From the cell containing the given text, extract its center point as [X, Y] coordinate. 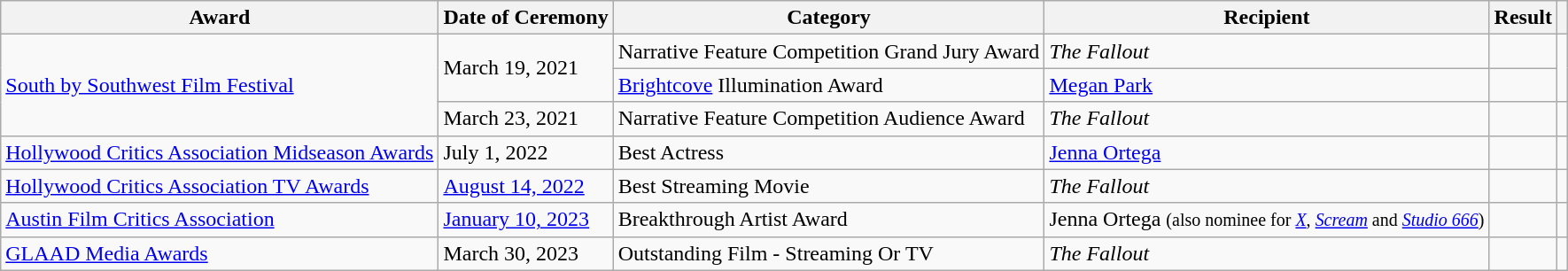
March 23, 2021 [526, 119]
Award [220, 18]
Best Actress [829, 152]
Jenna Ortega [1267, 152]
GLAAD Media Awards [220, 253]
Brightcove Illumination Award [829, 85]
Outstanding Film - Streaming Or TV [829, 253]
Category [829, 18]
Best Streaming Movie [829, 186]
Narrative Feature Competition Audience Award [829, 119]
Hollywood Critics Association Midseason Awards [220, 152]
January 10, 2023 [526, 220]
Recipient [1267, 18]
Austin Film Critics Association [220, 220]
Hollywood Critics Association TV Awards [220, 186]
Date of Ceremony [526, 18]
March 19, 2021 [526, 68]
July 1, 2022 [526, 152]
August 14, 2022 [526, 186]
Result [1523, 18]
Jenna Ortega (also nominee for X, Scream and Studio 666) [1267, 220]
South by Southwest Film Festival [220, 85]
Narrative Feature Competition Grand Jury Award [829, 51]
Breakthrough Artist Award [829, 220]
Megan Park [1267, 85]
March 30, 2023 [526, 253]
